From the cell containing the given text, extract its center point as [X, Y] coordinate. 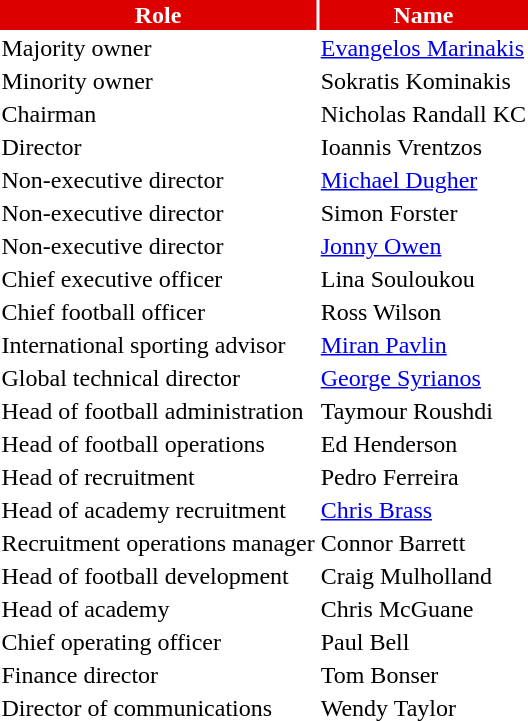
Connor Barrett [423, 543]
Ross Wilson [423, 312]
Global technical director [158, 378]
Paul Bell [423, 642]
Head of football administration [158, 411]
Pedro Ferreira [423, 477]
Chief operating officer [158, 642]
Head of academy [158, 609]
Head of recruitment [158, 477]
International sporting advisor [158, 345]
Chief executive officer [158, 279]
Recruitment operations manager [158, 543]
Name [423, 15]
Lina Souloukou [423, 279]
Craig Mulholland [423, 576]
Head of football operations [158, 444]
Tom Bonser [423, 675]
Role [158, 15]
Head of football development [158, 576]
Chairman [158, 114]
Ed Henderson [423, 444]
Ioannis Vrentzos [423, 147]
George Syrianos [423, 378]
Sokratis Kominakis [423, 81]
Taymour Roushdi [423, 411]
Chief football officer [158, 312]
Majority owner [158, 48]
Nicholas Randall KC [423, 114]
Miran Pavlin [423, 345]
Chris McGuane [423, 609]
Director [158, 147]
Simon Forster [423, 213]
Minority owner [158, 81]
Evangelos Marinakis [423, 48]
Jonny Owen [423, 246]
Michael Dugher [423, 180]
Finance director [158, 675]
Chris Brass [423, 510]
Head of academy recruitment [158, 510]
